Pinpoint the cell where the given text exists, returning its [x, y] midpoint coordinate. 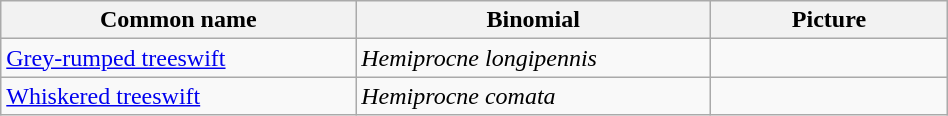
Grey-rumped treeswift [178, 58]
Hemiprocne comata [534, 96]
Picture [830, 20]
Hemiprocne longipennis [534, 58]
Common name [178, 20]
Whiskered treeswift [178, 96]
Binomial [534, 20]
